From the cell containing the given text, extract its center point as (x, y) coordinate. 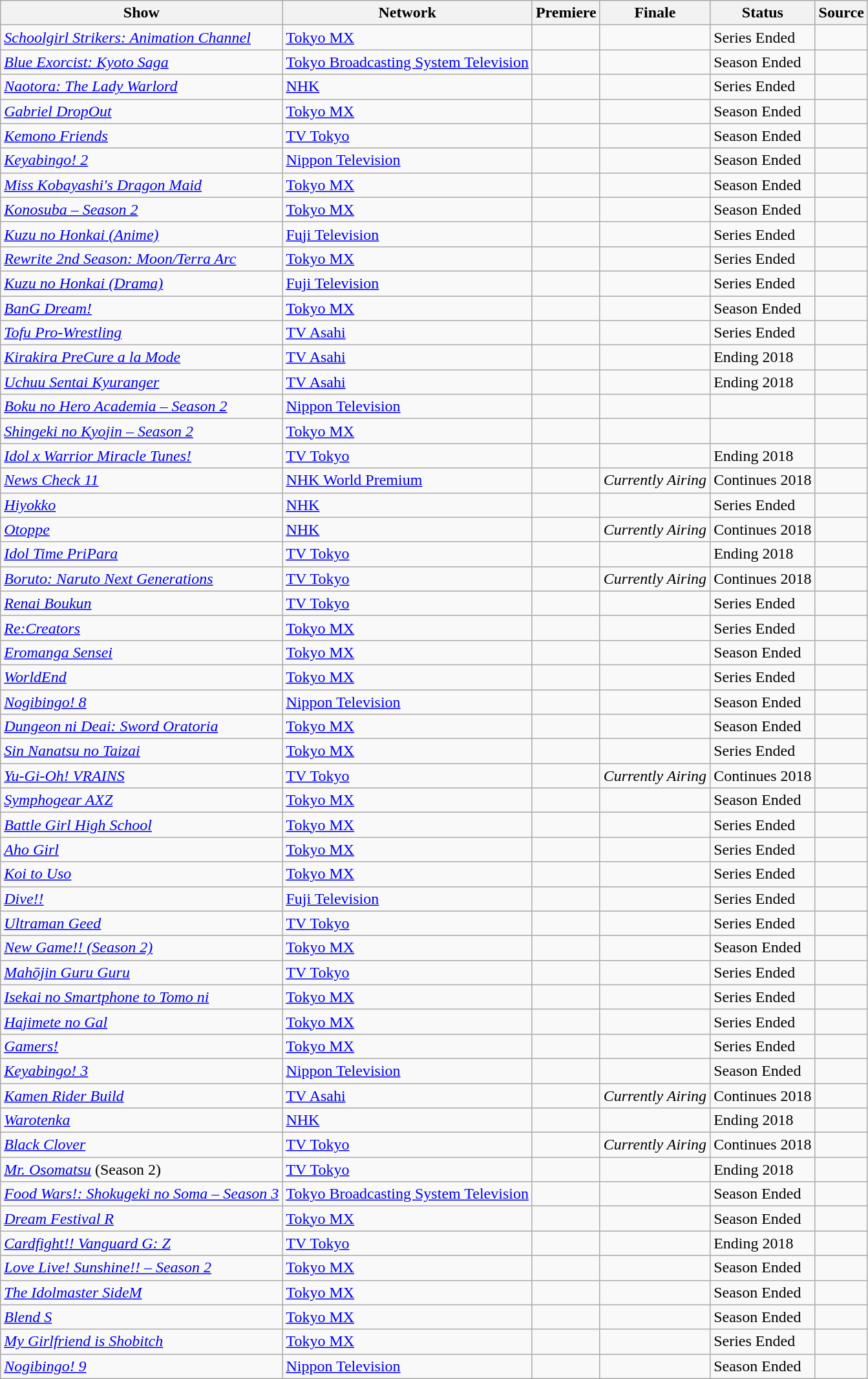
Cardfight!! Vanguard G: Z (142, 1243)
Network (407, 13)
Rewrite 2nd Season: Moon/Terra Arc (142, 259)
New Game!! (Season 2) (142, 948)
Isekai no Smartphone to Tomo ni (142, 997)
Dungeon ni Deai: Sword Oratoria (142, 727)
Kuzu no Honkai (Drama) (142, 283)
Keyabingo! 3 (142, 1071)
Renai Boukun (142, 603)
Re:Creators (142, 628)
Warotenka (142, 1120)
Food Wars!: Shokugeki no Soma – Season 3 (142, 1194)
Kamen Rider Build (142, 1096)
News Check 11 (142, 480)
My Girlfriend is Shobitch (142, 1342)
Status (763, 13)
Yu-Gi-Oh! VRAINS (142, 776)
Keyabingo! 2 (142, 160)
Shingeki no Kyojin – Season 2 (142, 431)
WorldEnd (142, 677)
Finale (655, 13)
Tofu Pro-Wrestling (142, 333)
Ultraman Geed (142, 923)
Premiere (566, 13)
Otoppe (142, 529)
Miss Kobayashi's Dragon Maid (142, 185)
Show (142, 13)
The Idolmaster SideM (142, 1292)
Dream Festival R (142, 1219)
Schoolgirl Strikers: Animation Channel (142, 37)
Koi to Uso (142, 874)
Gabriel DropOut (142, 111)
Idol x Warrior Miracle Tunes! (142, 456)
Mr. Osomatsu (Season 2) (142, 1170)
Love Live! Sunshine!! – Season 2 (142, 1268)
Dive!! (142, 899)
Boku no Hero Academia – Season 2 (142, 407)
Sin Nanatsu no Taizai (142, 751)
Nogibingo! 9 (142, 1366)
Source (842, 13)
Mahōjin Guru Guru (142, 972)
Boruto: Naruto Next Generations (142, 579)
BanG Dream! (142, 308)
Konosuba – Season 2 (142, 209)
Hajimete no Gal (142, 1021)
Naotora: The Lady Warlord (142, 87)
Kuzu no Honkai (Anime) (142, 234)
Black Clover (142, 1145)
Idol Time PriPara (142, 554)
Eromanga Sensei (142, 652)
Hiyokko (142, 505)
Symphogear AXZ (142, 800)
Gamers! (142, 1046)
NHK World Premium (407, 480)
Kemono Friends (142, 136)
Kirakira PreCure a la Mode (142, 358)
Battle Girl High School (142, 825)
Blend S (142, 1317)
Nogibingo! 8 (142, 701)
Blue Exorcist: Kyoto Saga (142, 62)
Aho Girl (142, 850)
Uchuu Sentai Kyuranger (142, 382)
